Detect which cell encompasses the target text, then output its [X, Y] center coordinate. 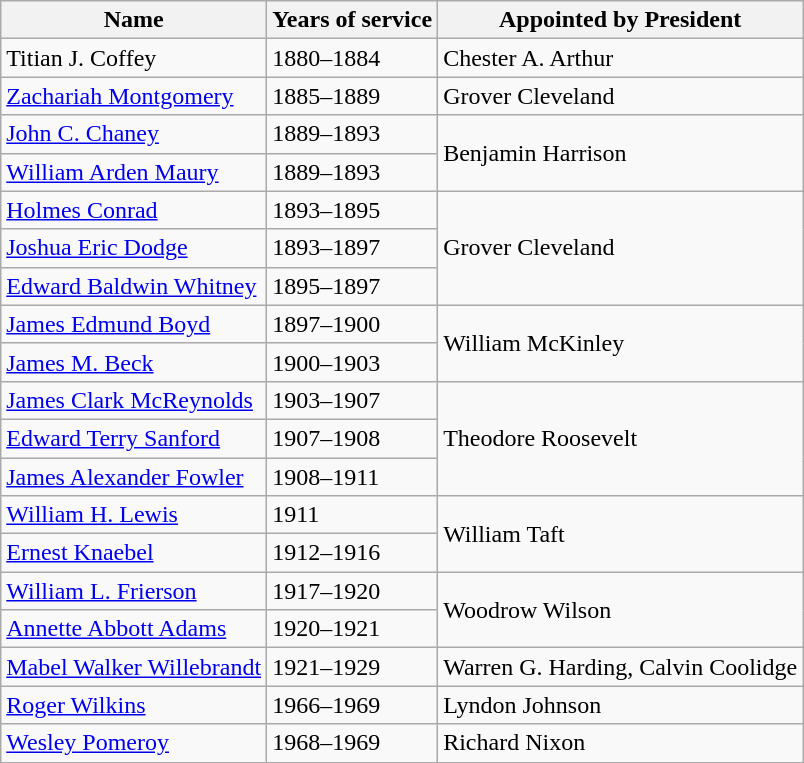
1911 [352, 515]
Edward Baldwin Whitney [134, 286]
Name [134, 20]
Zachariah Montgomery [134, 96]
John C. Chaney [134, 134]
1907–1908 [352, 438]
1920–1921 [352, 629]
Annette Abbott Adams [134, 629]
James Edmund Boyd [134, 324]
1912–1916 [352, 553]
Edward Terry Sanford [134, 438]
1880–1884 [352, 58]
Benjamin Harrison [620, 153]
Titian J. Coffey [134, 58]
Joshua Eric Dodge [134, 248]
Theodore Roosevelt [620, 438]
1966–1969 [352, 705]
Mabel Walker Willebrandt [134, 667]
Chester A. Arthur [620, 58]
1885–1889 [352, 96]
1908–1911 [352, 477]
Warren G. Harding, Calvin Coolidge [620, 667]
Wesley Pomeroy [134, 743]
1893–1897 [352, 248]
James Clark McReynolds [134, 400]
William McKinley [620, 343]
William Taft [620, 534]
1897–1900 [352, 324]
1921–1929 [352, 667]
1968–1969 [352, 743]
Lyndon Johnson [620, 705]
Years of service [352, 20]
1900–1903 [352, 362]
1895–1897 [352, 286]
James M. Beck [134, 362]
1903–1907 [352, 400]
James Alexander Fowler [134, 477]
Ernest Knaebel [134, 553]
Roger Wilkins [134, 705]
William H. Lewis [134, 515]
William Arden Maury [134, 172]
1893–1895 [352, 210]
Richard Nixon [620, 743]
Holmes Conrad [134, 210]
William L. Frierson [134, 591]
Woodrow Wilson [620, 610]
1917–1920 [352, 591]
Appointed by President [620, 20]
